Determine the (x, y) coordinate at the center of the cell enclosing the given text.  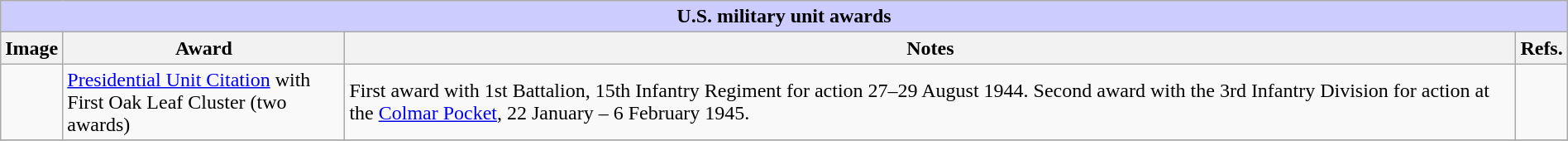
Notes (930, 48)
Refs. (1542, 48)
Presidential Unit Citation with First Oak Leaf Cluster (two awards) (203, 102)
Image (31, 48)
U.S. military unit awards (784, 17)
Award (203, 48)
